Output the (x, y) coordinate of the center of the cell containing the given text.  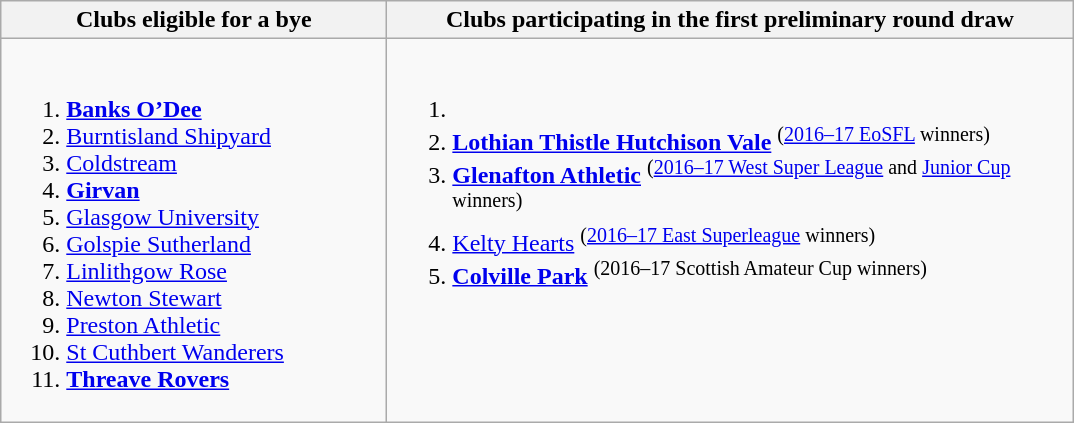
Clubs eligible for a bye (194, 20)
Clubs participating in the first preliminary round draw (730, 20)
